Extract the (x, y) coordinate from the center of the cell holding the provided text.  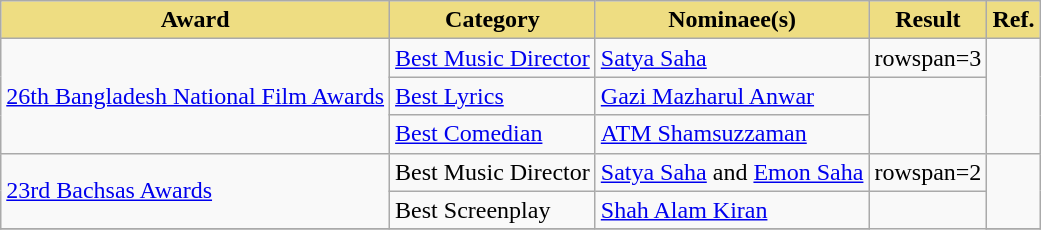
Shah Alam Kiran (732, 210)
Satya Saha (732, 58)
rowspan=2 (928, 172)
Satya Saha and Emon Saha (732, 172)
Gazi Mazharul Anwar (732, 96)
ATM Shamsuzzaman (732, 134)
Best Screenplay (493, 210)
Best Lyrics (493, 96)
Result (928, 20)
23rd Bachsas Awards (196, 191)
Nominaee(s) (732, 20)
Best Comedian (493, 134)
rowspan=3 (928, 58)
Ref. (1014, 20)
Award (196, 20)
Category (493, 20)
26th Bangladesh National Film Awards (196, 96)
